Identify which cell holds the provided text, then report its (X, Y) central coordinate. 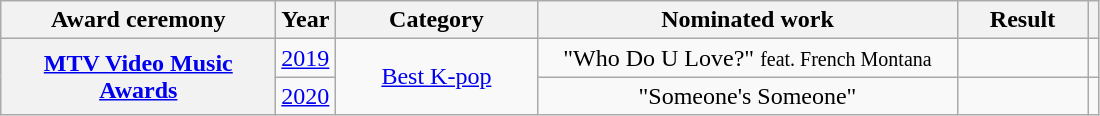
Nominated work (748, 20)
"Who Do U Love?" feat. French Montana (748, 58)
"Someone's Someone" (748, 96)
Year (306, 20)
MTV Video Music Awards (138, 77)
Result (1022, 20)
Award ceremony (138, 20)
2020 (306, 96)
Category (436, 20)
Best K-pop (436, 77)
2019 (306, 58)
